For the text-containing cell, return its midpoint in [X, Y] coordinate format. 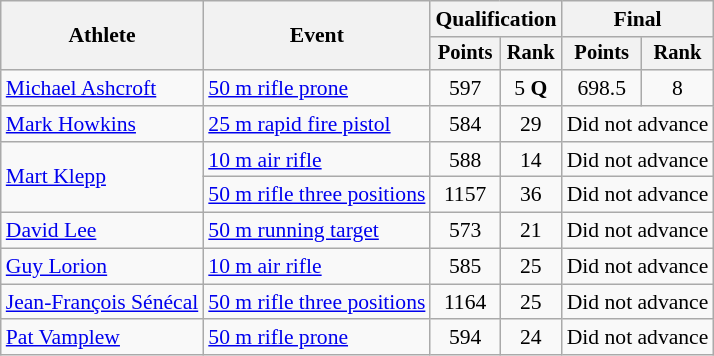
21 [531, 231]
585 [464, 267]
8 [678, 88]
1157 [464, 195]
597 [464, 88]
Jean-François Sénécal [102, 302]
50 m running target [316, 231]
584 [464, 124]
594 [464, 338]
Athlete [102, 36]
David Lee [102, 231]
Qualification [496, 19]
36 [531, 195]
1164 [464, 302]
Pat Vamplew [102, 338]
25 m rapid fire pistol [316, 124]
14 [531, 160]
573 [464, 231]
Mark Howkins [102, 124]
24 [531, 338]
5 Q [531, 88]
698.5 [602, 88]
Mart Klepp [102, 178]
Michael Ashcroft [102, 88]
588 [464, 160]
Event [316, 36]
Guy Lorion [102, 267]
Final [638, 19]
29 [531, 124]
